Extract the (X, Y) coordinate from the center of the cell holding the provided text.  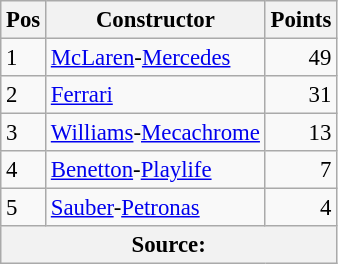
49 (300, 58)
Sauber-Petronas (156, 208)
1 (24, 58)
3 (24, 133)
31 (300, 95)
5 (24, 208)
Ferrari (156, 95)
Source: (169, 245)
Pos (24, 20)
Williams-Mecachrome (156, 133)
7 (300, 170)
2 (24, 95)
Constructor (156, 20)
Benetton-Playlife (156, 170)
13 (300, 133)
McLaren-Mercedes (156, 58)
Points (300, 20)
